Locate the cell with the specified text and output its (x, y) center coordinate. 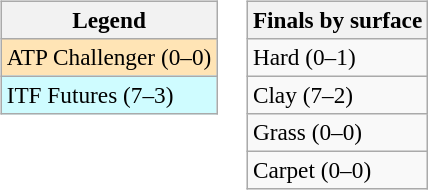
Finals by surface (337, 20)
Legend (108, 20)
Hard (0–1) (337, 57)
Grass (0–0) (337, 133)
ATP Challenger (0–0) (108, 57)
ITF Futures (7–3) (108, 95)
Clay (7–2) (337, 95)
Carpet (0–0) (337, 171)
